Pinpoint the cell where the given text exists, returning its [X, Y] midpoint coordinate. 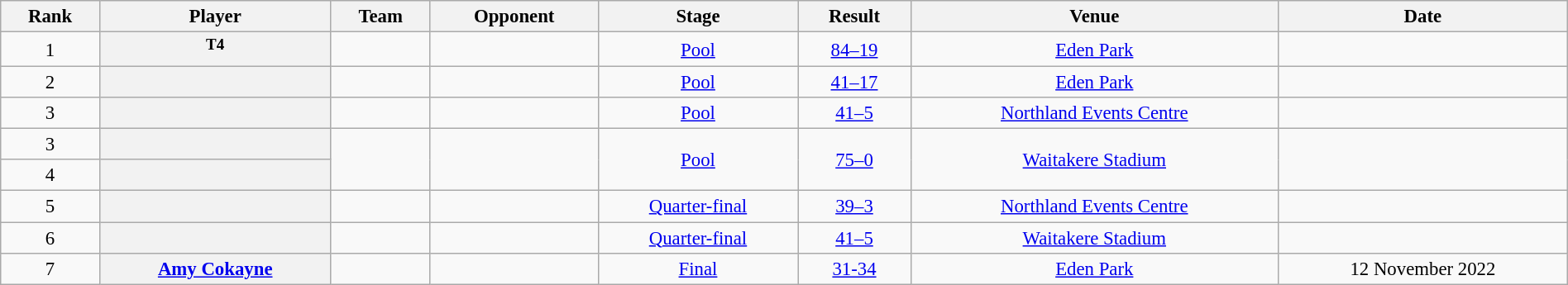
75–0 [854, 160]
5 [50, 207]
84–19 [854, 50]
Result [854, 17]
2 [50, 83]
Stage [698, 17]
Date [1423, 17]
39–3 [854, 207]
Venue [1094, 17]
12 November 2022 [1423, 268]
31-34 [854, 268]
Amy Cokayne [215, 268]
Final [698, 268]
41–17 [854, 83]
7 [50, 268]
Rank [50, 17]
Opponent [514, 17]
1 [50, 50]
4 [50, 176]
T4 [215, 50]
Player [215, 17]
6 [50, 238]
Team [380, 17]
